Locate the cell with the specified text and output its (X, Y) center coordinate. 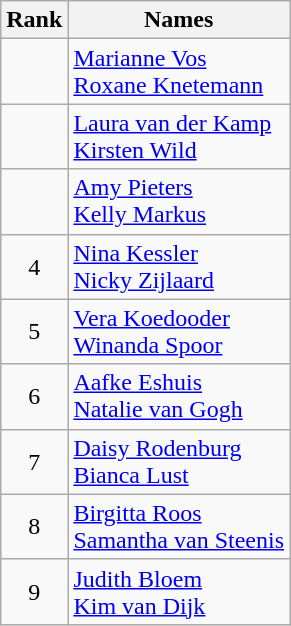
9 (34, 592)
Nina KesslerNicky Zijlaard (179, 266)
Birgitta RoosSamantha van Steenis (179, 526)
Judith BloemKim van Dijk (179, 592)
7 (34, 462)
Aafke EshuisNatalie van Gogh (179, 396)
Names (179, 20)
4 (34, 266)
Laura van der KampKirsten Wild (179, 136)
8 (34, 526)
Vera KoedooderWinanda Spoor (179, 332)
Rank (34, 20)
6 (34, 396)
Amy PietersKelly Markus (179, 202)
Daisy RodenburgBianca Lust (179, 462)
5 (34, 332)
Marianne VosRoxane Knetemann (179, 72)
